Return [X, Y] of the center of cell containing provided text 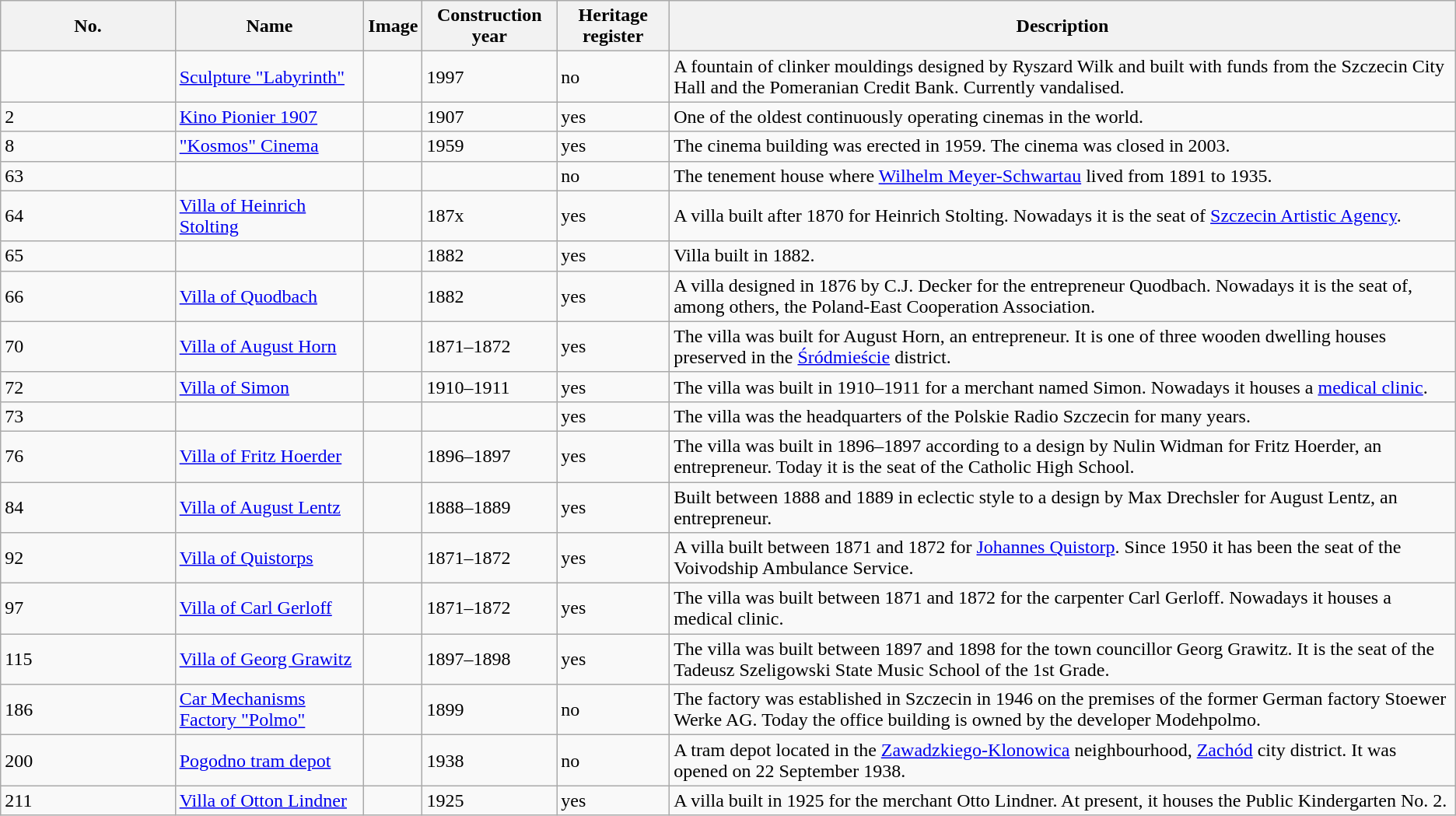
200 [88, 761]
63 [88, 176]
A villa built between 1871 and 1872 for Johannes Quistorp. Since 1950 it has been the seat of the Voivodship Ambulance Service. [1062, 559]
76 [88, 456]
115 [88, 660]
Car Mechanisms Factory "Polmo" [269, 709]
Villa of Otton Lindner [269, 800]
1997 [490, 76]
"Kosmos" Cinema [269, 146]
Villa of Quistorps [269, 559]
Villa of Georg Grawitz [269, 660]
Villa of Heinrich Stolting [269, 216]
Villa of Fritz Hoerder [269, 456]
8 [88, 146]
A tram depot located in the Zawadzkiego-Klonowica neighbourhood, Zachód city district. It was opened on 22 September 1938. [1062, 761]
65 [88, 256]
1959 [490, 146]
Description [1062, 26]
84 [88, 507]
One of the oldest continuously operating cinemas in the world. [1062, 117]
1925 [490, 800]
Villa built in 1882. [1062, 256]
72 [88, 387]
Name [269, 26]
Kino Pionier 1907 [269, 117]
Heritage register [613, 26]
70 [88, 347]
Pogodno tram depot [269, 761]
Villa of August Horn [269, 347]
1907 [490, 117]
The villa was the headquarters of the Polskie Radio Szczecin for many years. [1062, 416]
2 [88, 117]
Construction year [490, 26]
Built between 1888 and 1889 in eclectic style to a design by Max Drechsler for August Lentz, an entrepreneur. [1062, 507]
Villa of Quodbach [269, 296]
1888–1889 [490, 507]
Sculpture "Labyrinth" [269, 76]
97 [88, 608]
A villa built after 1870 for Heinrich Stolting. Nowadays it is the seat of Szczecin Artistic Agency. [1062, 216]
187x [490, 216]
1897–1898 [490, 660]
The cinema building was erected in 1959. The cinema was closed in 2003. [1062, 146]
66 [88, 296]
The villa was built between 1871 and 1872 for the carpenter Carl Gerloff. Nowadays it houses a medical clinic. [1062, 608]
Villa of August Lentz [269, 507]
1896–1897 [490, 456]
64 [88, 216]
The villa was built for August Horn, an entrepreneur. It is one of three wooden dwelling houses preserved in the Śródmieście district. [1062, 347]
211 [88, 800]
The tenement house where Wilhelm Meyer-Schwartau lived from 1891 to 1935. [1062, 176]
The villa was built in 1910–1911 for a merchant named Simon. Nowadays it houses a medical clinic. [1062, 387]
92 [88, 559]
A villa built in 1925 for the merchant Otto Lindner. At present, it houses the Public Kindergarten No. 2. [1062, 800]
Villa of Carl Gerloff [269, 608]
186 [88, 709]
Villa of Simon [269, 387]
1899 [490, 709]
1938 [490, 761]
Image [394, 26]
73 [88, 416]
1910–1911 [490, 387]
No. [88, 26]
